Provide the (x, y) coordinate of the cell's center where the given text is located.  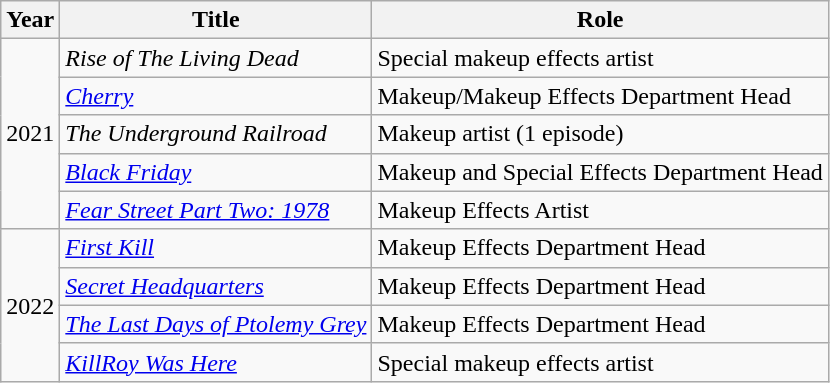
Makeup/Makeup Effects Department Head (600, 96)
Title (216, 20)
Role (600, 20)
2021 (30, 134)
Year (30, 20)
Secret Headquarters (216, 286)
KillRoy Was Here (216, 362)
Makeup Effects Artist (600, 210)
Makeup and Special Effects Department Head (600, 172)
The Underground Railroad (216, 134)
Fear Street Part Two: 1978 (216, 210)
Makeup artist (1 episode) (600, 134)
Cherry (216, 96)
First Kill (216, 248)
The Last Days of Ptolemy Grey (216, 324)
2022 (30, 305)
Rise of The Living Dead (216, 58)
Black Friday (216, 172)
